Return the (x, y) coordinate for the center point of the cell that contains the specified text.  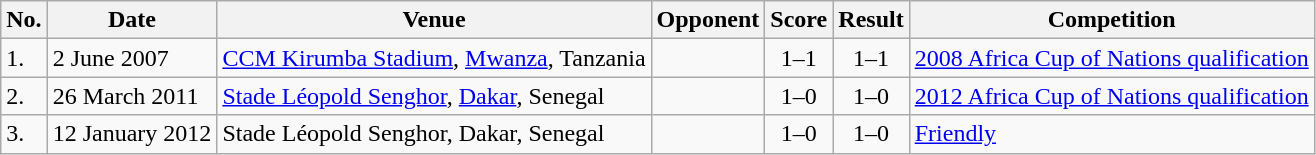
12 January 2012 (132, 134)
26 March 2011 (132, 96)
Opponent (708, 20)
Friendly (1112, 134)
Score (799, 20)
Venue (434, 20)
2. (24, 96)
1. (24, 58)
Date (132, 20)
2 June 2007 (132, 58)
2008 Africa Cup of Nations qualification (1112, 58)
2012 Africa Cup of Nations qualification (1112, 96)
Result (871, 20)
3. (24, 134)
CCM Kirumba Stadium, Mwanza, Tanzania (434, 58)
No. (24, 20)
Competition (1112, 20)
